Scan for the cell matching the given text and deliver its [x, y] coordinate at center. 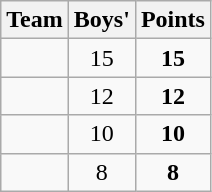
Team [35, 20]
Points [172, 20]
Boys' [102, 20]
